Capture the cell that displays the provided text and extract its (x, y) central coordinate. 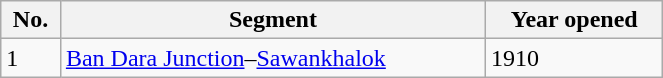
1 (31, 58)
Ban Dara Junction–Sawankhalok (272, 58)
Segment (272, 20)
1910 (574, 58)
Year opened (574, 20)
No. (31, 20)
